Extract the [x, y] coordinate from the center of the cell holding the provided text.  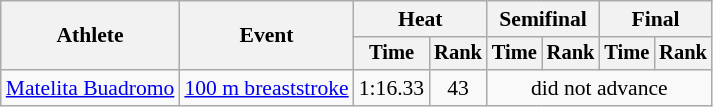
Athlete [90, 36]
43 [458, 88]
Event [266, 36]
Matelita Buadromo [90, 88]
did not advance [600, 88]
1:16.33 [392, 88]
100 m breaststroke [266, 88]
Heat [420, 19]
Semifinal [543, 19]
Final [655, 19]
